Return (x, y) of the center of cell containing provided text 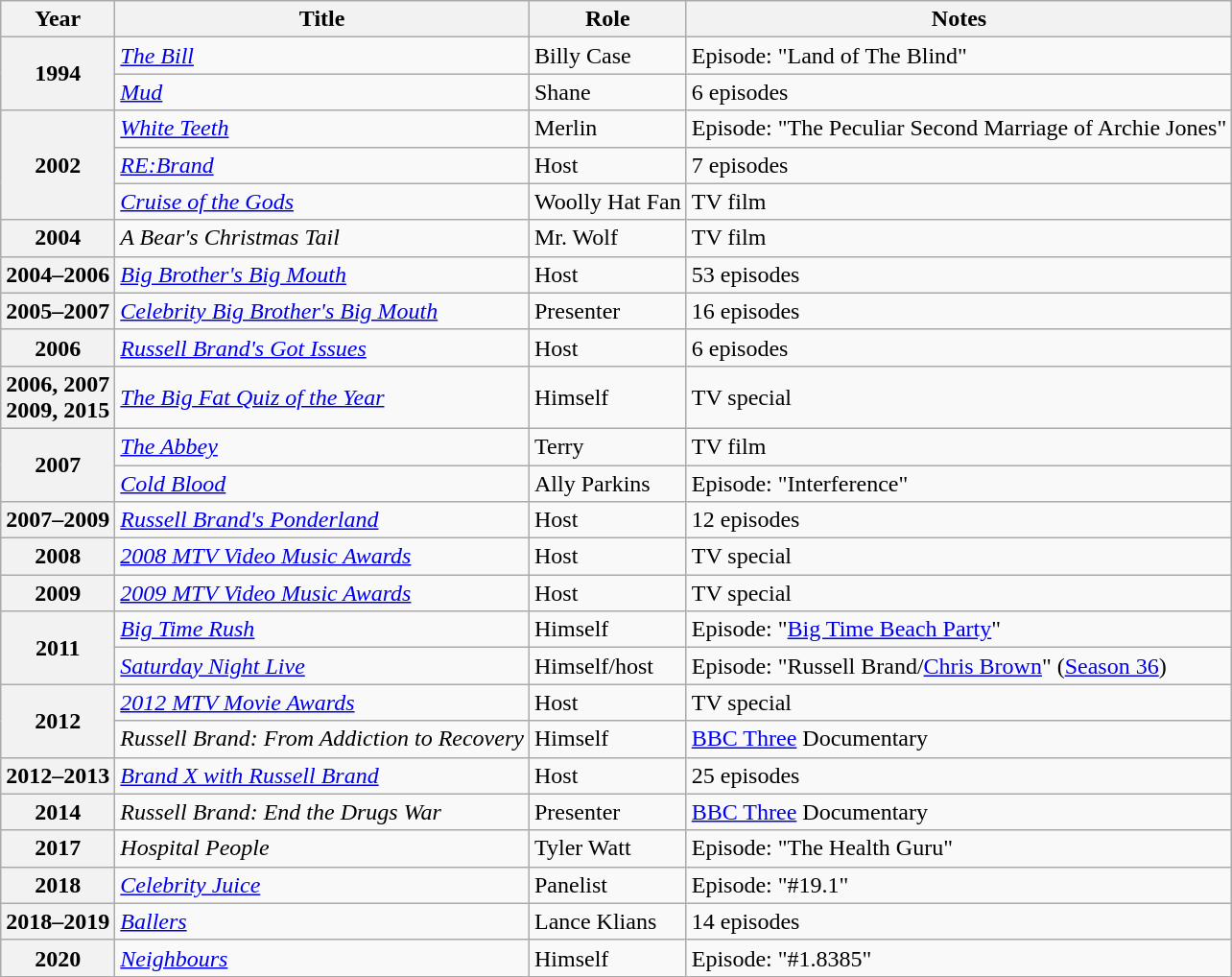
Cold Blood (322, 483)
Episode: "Land of The Blind" (959, 56)
12 episodes (959, 520)
2009 (58, 593)
Russell Brand: End the Drugs War (322, 812)
Panelist (607, 885)
Ally Parkins (607, 483)
2008 MTV Video Music Awards (322, 557)
Saturday Night Live (322, 666)
Mr. Wolf (607, 238)
Cruise of the Gods (322, 202)
2011 (58, 648)
2014 (58, 812)
Himself/host (607, 666)
Episode: "The Peculiar Second Marriage of Archie Jones" (959, 129)
Merlin (607, 129)
Notes (959, 19)
The Abbey (322, 446)
Episode: "Interference" (959, 483)
Role (607, 19)
Episode: "#19.1" (959, 885)
Celebrity Juice (322, 885)
2006, 20072009, 2015 (58, 397)
Hospital People (322, 848)
2007 (58, 465)
A Bear's Christmas Tail (322, 238)
2007–2009 (58, 520)
The Big Fat Quiz of the Year (322, 397)
Episode: "Russell Brand/Chris Brown" (Season 36) (959, 666)
Ballers (322, 921)
2008 (58, 557)
Episode: "#1.8385" (959, 958)
25 episodes (959, 775)
Billy Case (607, 56)
2020 (58, 958)
White Teeth (322, 129)
Russell Brand's Got Issues (322, 347)
2002 (58, 165)
RE:Brand (322, 165)
2009 MTV Video Music Awards (322, 593)
2012 (58, 721)
2004–2006 (58, 274)
2012 MTV Movie Awards (322, 703)
2018–2019 (58, 921)
Big Brother's Big Mouth (322, 274)
Mud (322, 92)
1994 (58, 74)
7 episodes (959, 165)
Woolly Hat Fan (607, 202)
Title (322, 19)
Shane (607, 92)
2018 (58, 885)
Terry (607, 446)
14 episodes (959, 921)
The Bill (322, 56)
16 episodes (959, 311)
Episode: "Big Time Beach Party" (959, 630)
Celebrity Big Brother's Big Mouth (322, 311)
2005–2007 (58, 311)
2012–2013 (58, 775)
Year (58, 19)
2017 (58, 848)
2006 (58, 347)
53 episodes (959, 274)
Brand X with Russell Brand (322, 775)
2004 (58, 238)
Russell Brand: From Addiction to Recovery (322, 739)
Russell Brand's Ponderland (322, 520)
Neighbours (322, 958)
Tyler Watt (607, 848)
Lance Klians (607, 921)
Episode: "The Health Guru" (959, 848)
Big Time Rush (322, 630)
